Find where the given text appears and provide that cell's center as [x, y] coordinate. 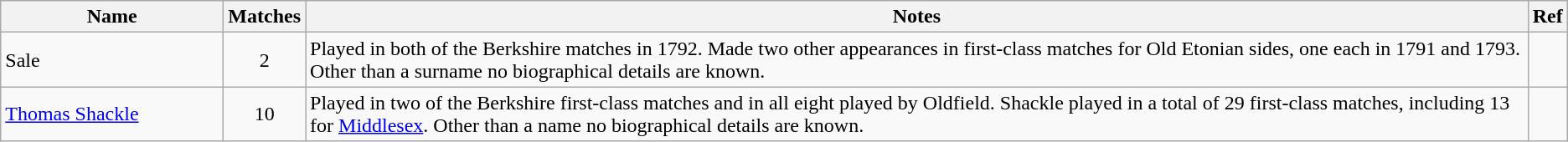
2 [265, 60]
Name [112, 17]
Notes [917, 17]
10 [265, 114]
Thomas Shackle [112, 114]
Matches [265, 17]
Ref [1548, 17]
Sale [112, 60]
